Return the (x, y) coordinate for the center point of the cell that contains the specified text.  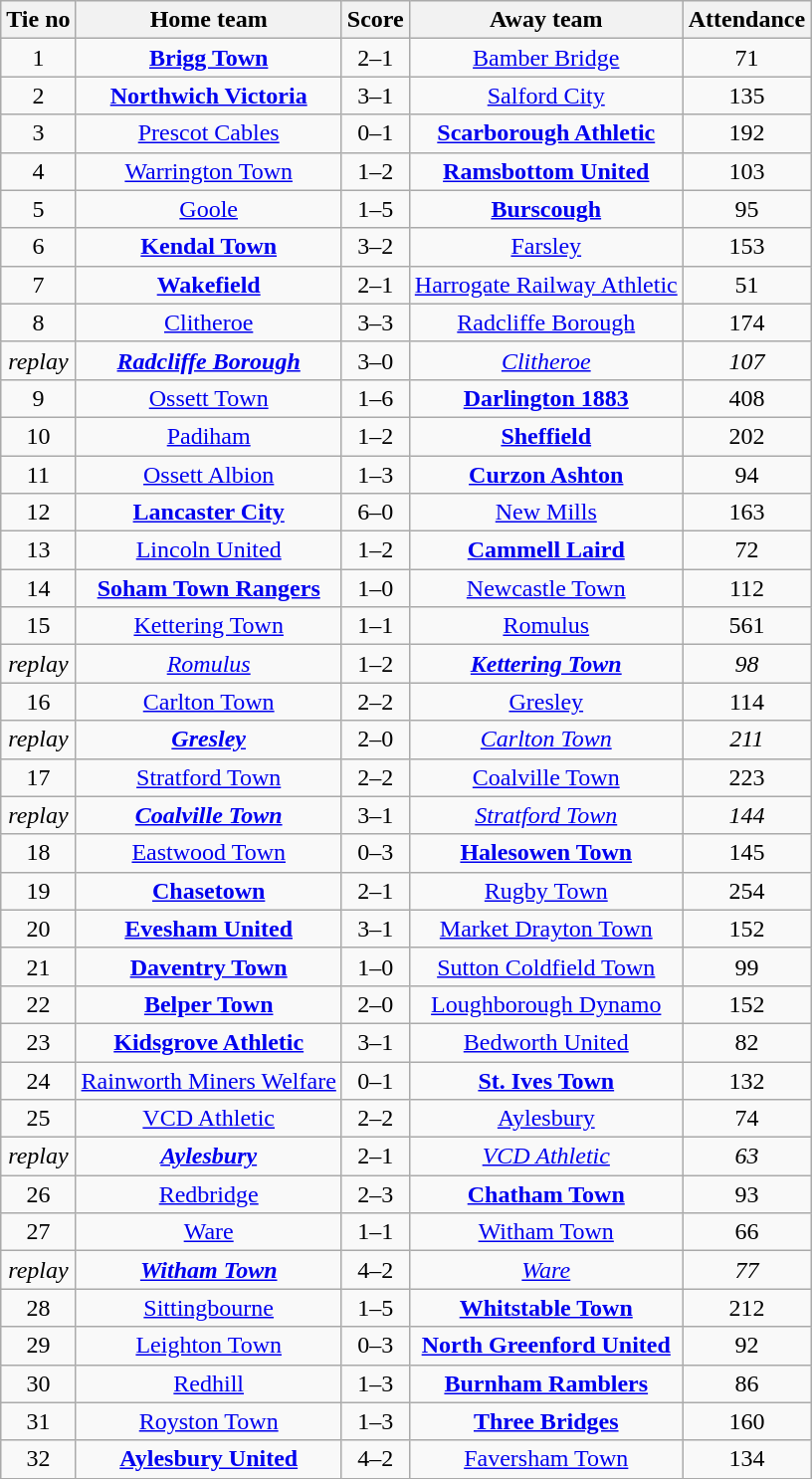
74 (746, 1119)
Market Drayton Town (545, 929)
Bedworth United (545, 1042)
Sittingbourne (209, 1308)
Evesham United (209, 929)
107 (746, 360)
212 (746, 1308)
Prescot Cables (209, 133)
31 (38, 1421)
Ramsbottom United (545, 171)
9 (38, 398)
202 (746, 436)
1–6 (375, 398)
Padiham (209, 436)
Chasetown (209, 891)
Aylesbury United (209, 1459)
28 (38, 1308)
174 (746, 322)
6 (38, 247)
561 (746, 626)
13 (38, 550)
27 (38, 1232)
17 (38, 777)
Rugby Town (545, 891)
86 (746, 1383)
Score (375, 20)
Chatham Town (545, 1194)
99 (746, 966)
135 (746, 96)
Cammell Laird (545, 550)
2 (38, 96)
92 (746, 1346)
2–3 (375, 1194)
144 (746, 815)
103 (746, 171)
21 (38, 966)
112 (746, 588)
3–0 (375, 360)
Redhill (209, 1383)
St. Ives Town (545, 1080)
Belper Town (209, 1004)
16 (38, 702)
145 (746, 853)
Sheffield (545, 436)
72 (746, 550)
98 (746, 664)
Soham Town Rangers (209, 588)
Daventry Town (209, 966)
5 (38, 209)
Goole (209, 209)
66 (746, 1232)
26 (38, 1194)
22 (38, 1004)
Away team (545, 20)
New Mills (545, 513)
77 (746, 1270)
11 (38, 475)
Lancaster City (209, 513)
Kendal Town (209, 247)
4 (38, 171)
23 (38, 1042)
Three Bridges (545, 1421)
114 (746, 702)
18 (38, 853)
Rainworth Miners Welfare (209, 1080)
Brigg Town (209, 58)
Home team (209, 20)
North Greenford United (545, 1346)
7 (38, 285)
Harrogate Railway Athletic (545, 285)
Northwich Victoria (209, 96)
3 (38, 133)
1 (38, 58)
254 (746, 891)
Warrington Town (209, 171)
408 (746, 398)
Sutton Coldfield Town (545, 966)
20 (38, 929)
Kidsgrove Athletic (209, 1042)
Attendance (746, 20)
32 (38, 1459)
Halesowen Town (545, 853)
14 (38, 588)
19 (38, 891)
132 (746, 1080)
25 (38, 1119)
15 (38, 626)
71 (746, 58)
Royston Town (209, 1421)
134 (746, 1459)
95 (746, 209)
29 (38, 1346)
24 (38, 1080)
6–0 (375, 513)
Faversham Town (545, 1459)
223 (746, 777)
Lincoln United (209, 550)
94 (746, 475)
Eastwood Town (209, 853)
Tie no (38, 20)
Farsley (545, 247)
10 (38, 436)
Whitstable Town (545, 1308)
Wakefield (209, 285)
51 (746, 285)
Salford City (545, 96)
Newcastle Town (545, 588)
12 (38, 513)
Darlington 1883 (545, 398)
93 (746, 1194)
192 (746, 133)
163 (746, 513)
Scarborough Athletic (545, 133)
160 (746, 1421)
30 (38, 1383)
Burnham Ramblers (545, 1383)
Redbridge (209, 1194)
Bamber Bridge (545, 58)
8 (38, 322)
Ossett Town (209, 398)
211 (746, 739)
3–3 (375, 322)
Ossett Albion (209, 475)
3–2 (375, 247)
Leighton Town (209, 1346)
82 (746, 1042)
153 (746, 247)
Burscough (545, 209)
Loughborough Dynamo (545, 1004)
63 (746, 1157)
Curzon Ashton (545, 475)
